Extract the (X, Y) coordinate from the center of the cell holding the provided text.  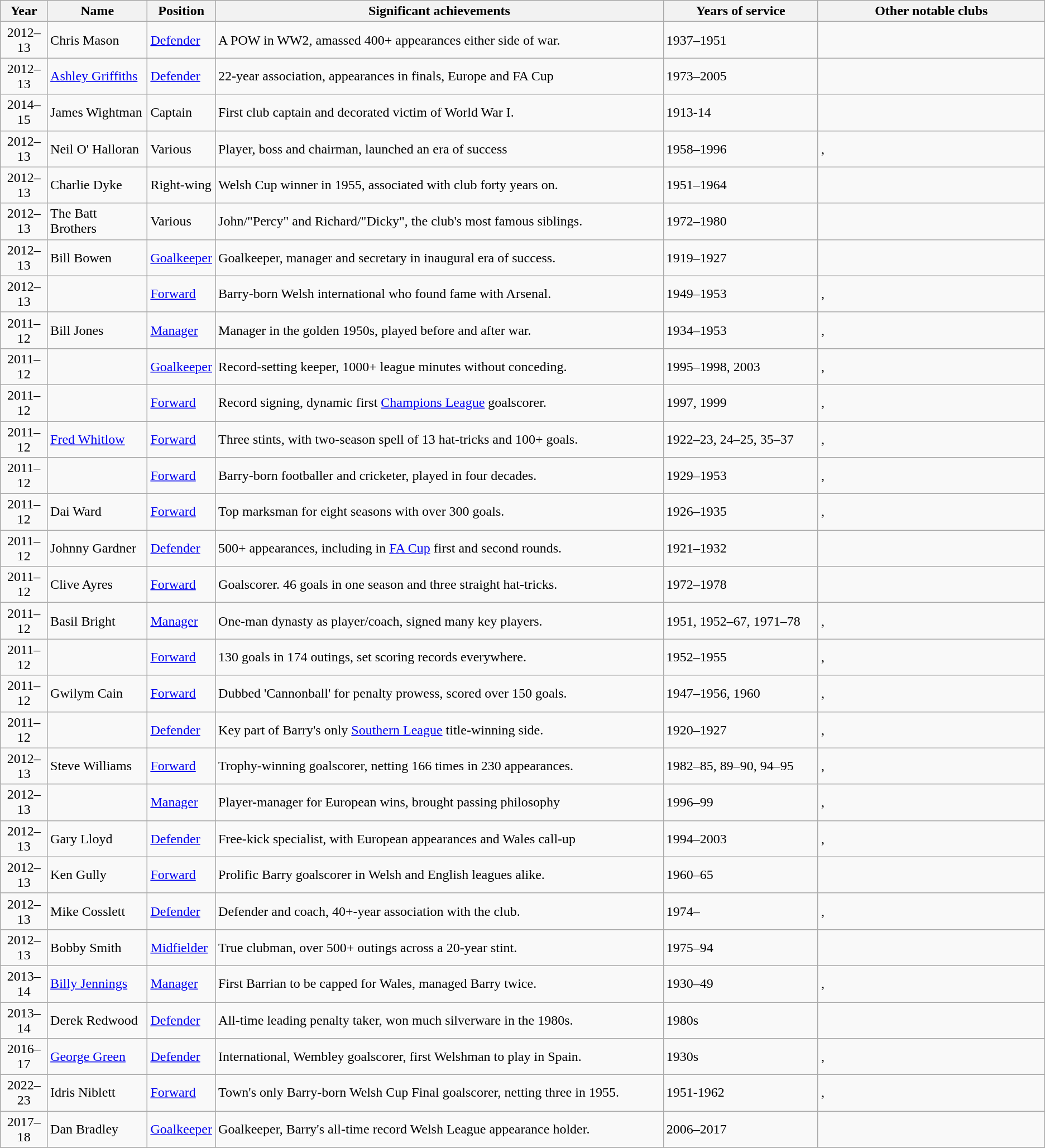
Idris Niblett (97, 1093)
Dubbed 'Cannonball' for penalty prowess, scored over 150 goals. (440, 693)
Gary Lloyd (97, 838)
Defender and coach, 40+-year association with the club. (440, 911)
1958–1996 (740, 148)
Player-manager for European wins, brought passing philosophy (440, 803)
Ken Gully (97, 875)
1996–99 (740, 803)
22-year association, appearances in finals, Europe and FA Cup (440, 76)
Dan Bradley (97, 1130)
Manager in the golden 1950s, played before and after war. (440, 330)
Midfielder (181, 948)
2014–15 (24, 113)
Bill Jones (97, 330)
Ashley Griffiths (97, 76)
500+ appearances, including in FA Cup first and second rounds. (440, 548)
1997, 1999 (740, 403)
1929–1953 (740, 475)
Bill Bowen (97, 258)
Goalkeeper, manager and secretary in inaugural era of success. (440, 258)
All-time leading penalty taker, won much silverware in the 1980s. (440, 1020)
1930s (740, 1057)
1980s (740, 1020)
1920–1927 (740, 730)
1919–1927 (740, 258)
John/"Percy" and Richard/"Dicky", the club's most famous siblings. (440, 221)
2006–2017 (740, 1130)
Right-wing (181, 185)
Billy Jennings (97, 983)
1974– (740, 911)
Captain (181, 113)
Trophy-winning goalscorer, netting 166 times in 230 appearances. (440, 766)
One-man dynasty as player/coach, signed many key players. (440, 621)
Name (97, 11)
1951–1964 (740, 185)
130 goals in 174 outings, set scoring records everywhere. (440, 657)
Barry-born footballer and cricketer, played in four decades. (440, 475)
Mike Cosslett (97, 911)
Charlie Dyke (97, 185)
Gwilym Cain (97, 693)
1922–23, 24–25, 35–37 (740, 439)
2016–17 (24, 1057)
1995–1998, 2003 (740, 366)
International, Wembley goalscorer, first Welshman to play in Spain. (440, 1057)
George Green (97, 1057)
Neil O' Halloran (97, 148)
Basil Bright (97, 621)
2017–18 (24, 1130)
Dai Ward (97, 512)
Top marksman for eight seasons with over 300 goals. (440, 512)
A POW in WW2, amassed 400+ appearances either side of war. (440, 40)
1951-1962 (740, 1093)
Goalkeeper, Barry's all-time record Welsh League appearance holder. (440, 1130)
Fred Whitlow (97, 439)
1951, 1952–67, 1971–78 (740, 621)
1952–1955 (740, 657)
Player, boss and chairman, launched an era of success (440, 148)
Derek Redwood (97, 1020)
The Batt Brothers (97, 221)
1934–1953 (740, 330)
First Barrian to be capped for Wales, managed Barry twice. (440, 983)
Welsh Cup winner in 1955, associated with club forty years on. (440, 185)
True clubman, over 500+ outings across a 20-year stint. (440, 948)
1994–2003 (740, 838)
Year (24, 11)
Prolific Barry goalscorer in Welsh and English leagues alike. (440, 875)
Goalscorer. 46 goals in one season and three straight hat-tricks. (440, 585)
2022–23 (24, 1093)
Other notable clubs (931, 11)
Steve Williams (97, 766)
Position (181, 11)
1921–1932 (740, 548)
1960–65 (740, 875)
Clive Ayres (97, 585)
Key part of Barry's only Southern League title-winning side. (440, 730)
Free-kick specialist, with European appearances and Wales call-up (440, 838)
Record signing, dynamic first Champions League goalscorer. (440, 403)
James Wightman (97, 113)
1972–1978 (740, 585)
1949–1953 (740, 294)
Chris Mason (97, 40)
Years of service (740, 11)
Barry-born Welsh international who found fame with Arsenal. (440, 294)
1937–1951 (740, 40)
1982–85, 89–90, 94–95 (740, 766)
Town's only Barry-born Welsh Cup Final goalscorer, netting three in 1955. (440, 1093)
Record-setting keeper, 1000+ league minutes without conceding. (440, 366)
First club captain and decorated victim of World War I. (440, 113)
Significant achievements (440, 11)
Johnny Gardner (97, 548)
Three stints, with two-season spell of 13 hat-tricks and 100+ goals. (440, 439)
Bobby Smith (97, 948)
1973–2005 (740, 76)
1975–94 (740, 948)
1926–1935 (740, 512)
1972–1980 (740, 221)
1947–1956, 1960 (740, 693)
1913-14 (740, 113)
1930–49 (740, 983)
